Locate the cell with the specified text and output its (x, y) center coordinate. 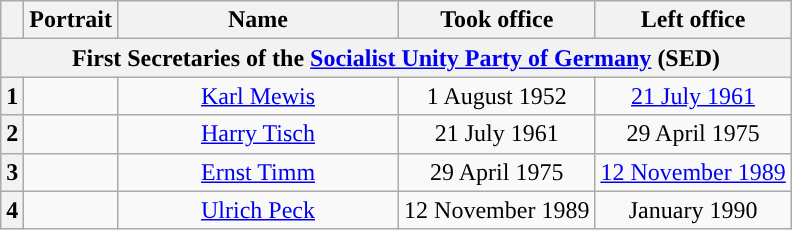
January 1990 (693, 210)
2 (12, 134)
4 (12, 210)
Name (258, 20)
Took office (497, 20)
Ulrich Peck (258, 210)
Portrait (71, 20)
1 (12, 96)
1 August 1952 (497, 96)
3 (12, 172)
Ernst Timm (258, 172)
Left office (693, 20)
Karl Mewis (258, 96)
First Secretaries of the Socialist Unity Party of Germany (SED) (396, 58)
Harry Tisch (258, 134)
